Scan for the cell matching the given text and deliver its (x, y) coordinate at center. 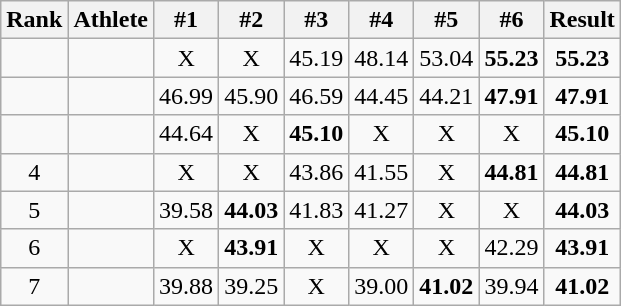
44.64 (186, 134)
6 (34, 248)
39.00 (382, 286)
43.86 (316, 172)
41.83 (316, 210)
41.55 (382, 172)
#2 (252, 20)
#1 (186, 20)
44.45 (382, 96)
39.88 (186, 286)
4 (34, 172)
#4 (382, 20)
5 (34, 210)
41.27 (382, 210)
45.19 (316, 58)
Athlete (111, 20)
39.58 (186, 210)
44.21 (446, 96)
#5 (446, 20)
39.25 (252, 286)
45.90 (252, 96)
39.94 (512, 286)
42.29 (512, 248)
46.99 (186, 96)
7 (34, 286)
#3 (316, 20)
46.59 (316, 96)
53.04 (446, 58)
Rank (34, 20)
#6 (512, 20)
Result (582, 20)
48.14 (382, 58)
